Provide the [X, Y] coordinate of the cell's center where the given text is located.  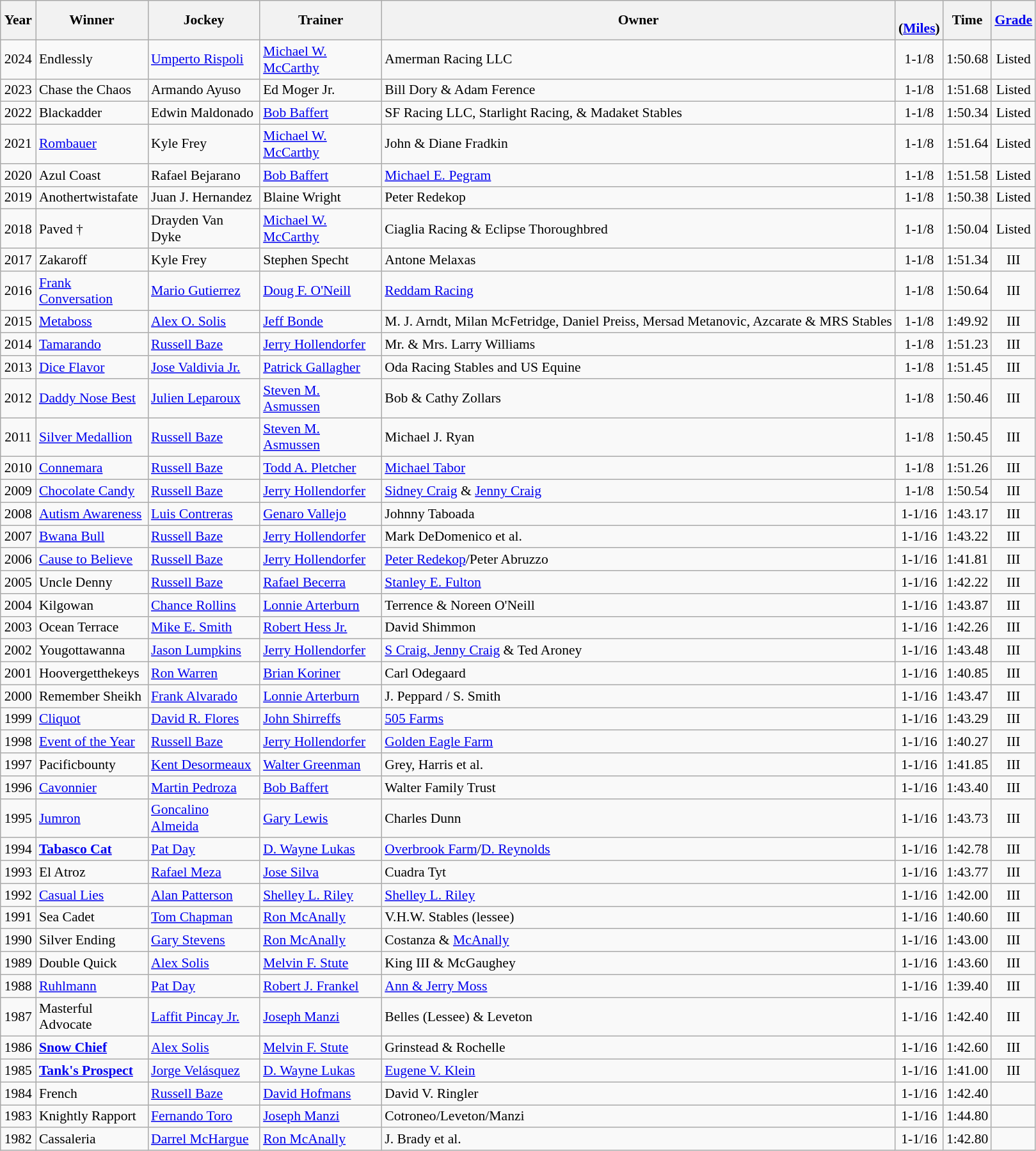
2020 [18, 175]
Reddam Racing [639, 290]
1984 [18, 1093]
Casual Lies [92, 895]
Trainer [321, 20]
Walter Greenman [321, 765]
Mario Gutierrez [203, 290]
Bwana Bull [92, 537]
Tabasco Cat [92, 850]
Ron Warren [203, 674]
Johnny Taboada [639, 514]
Brian Koriner [321, 674]
Robert Hess Jr. [321, 628]
1989 [18, 964]
2000 [18, 696]
2010 [18, 468]
Silver Ending [92, 941]
Silver Medallion [92, 438]
1:51.45 [968, 367]
1:51.26 [968, 468]
1:40.85 [968, 674]
Goncalino Almeida [203, 818]
Autism Awareness [92, 514]
J. Peppard / S. Smith [639, 696]
Michael Tabor [639, 468]
1:43.87 [968, 605]
Cause to Believe [92, 560]
Chocolate Candy [92, 491]
1990 [18, 941]
505 Farms [639, 719]
Cavonnier [92, 788]
1:43.00 [968, 941]
Blackadder [92, 113]
1:39.40 [968, 986]
2004 [18, 605]
Rafael Bejarano [203, 175]
Ed Moger Jr. [321, 90]
Martin Pedroza [203, 788]
Stephen Specht [321, 260]
Darrel McHargue [203, 1139]
2021 [18, 145]
Carl Odegaard [639, 674]
Anothertwistafate [92, 198]
Gary Stevens [203, 941]
Paved † [92, 229]
Jeff Bonde [321, 322]
1:42.22 [968, 582]
2014 [18, 345]
David Shimmon [639, 628]
1:50.34 [968, 113]
Uncle Denny [92, 582]
John Shirreffs [321, 719]
Dice Flavor [92, 367]
1:50.46 [968, 398]
Peter Redekop/Peter Abruzzo [639, 560]
Robert J. Frankel [321, 986]
Zakaroff [92, 260]
Pacificbounty [92, 765]
1:49.92 [968, 322]
V.H.W. Stables (lessee) [639, 917]
Ruhlmann [92, 986]
Jumron [92, 818]
2019 [18, 198]
Rafael Meza [203, 872]
1:51.58 [968, 175]
Double Quick [92, 964]
Year [18, 20]
Chase the Chaos [92, 90]
1998 [18, 742]
Alex O. Solis [203, 322]
Oda Racing Stables and US Equine [639, 367]
Kent Desormeaux [203, 765]
Grade [1014, 20]
1:40.60 [968, 917]
1:43.29 [968, 719]
Ciaglia Racing & Eclipse Thoroughbred [639, 229]
Knightly Rapport [92, 1116]
Jose Valdivia Jr. [203, 367]
Julien Leparoux [203, 398]
Masterful Advocate [92, 1017]
1:43.77 [968, 872]
1992 [18, 895]
2023 [18, 90]
Sea Cadet [92, 917]
2013 [18, 367]
Overbrook Farm/D. Reynolds [639, 850]
Ann & Jerry Moss [639, 986]
Snow Chief [92, 1048]
Tom Chapman [203, 917]
Daddy Nose Best [92, 398]
2016 [18, 290]
Azul Coast [92, 175]
1997 [18, 765]
Fernando Toro [203, 1116]
2006 [18, 560]
Armando Ayuso [203, 90]
1:42.78 [968, 850]
Metaboss [92, 322]
French [92, 1093]
2003 [18, 628]
2017 [18, 260]
Grinstead & Rochelle [639, 1048]
Bill Dory & Adam Ference [639, 90]
1:43.17 [968, 514]
Michael J. Ryan [639, 438]
1:41.81 [968, 560]
David V. Ringler [639, 1093]
1:50.38 [968, 198]
1:41.00 [968, 1071]
1994 [18, 850]
1999 [18, 719]
Golden Eagle Farm [639, 742]
2018 [18, 229]
1:43.60 [968, 964]
Cliquot [92, 719]
Jose Silva [321, 872]
Time [968, 20]
Gary Lewis [321, 818]
1996 [18, 788]
1:51.68 [968, 90]
Tank's Prospect [92, 1071]
2015 [18, 322]
2012 [18, 398]
(Miles) [919, 20]
1:50.54 [968, 491]
2024 [18, 59]
Connemara [92, 468]
1:50.68 [968, 59]
Cuadra Tyt [639, 872]
Blaine Wright [321, 198]
1:43.47 [968, 696]
Edwin Maldonado [203, 113]
1:51.34 [968, 260]
1:43.48 [968, 651]
Mark DeDomenico et al. [639, 537]
1:42.00 [968, 895]
2008 [18, 514]
Chance Rollins [203, 605]
1:44.80 [968, 1116]
Jason Lumpkins [203, 651]
Bob & Cathy Zollars [639, 398]
Stanley E. Fulton [639, 582]
1:42.60 [968, 1048]
1:50.45 [968, 438]
Event of the Year [92, 742]
SF Racing LLC, Starlight Racing, & Madaket Stables [639, 113]
2011 [18, 438]
Remember Sheikh [92, 696]
Todd A. Pletcher [321, 468]
Laffit Pincay Jr. [203, 1017]
1995 [18, 818]
1993 [18, 872]
Kilgowan [92, 605]
Costanza & McAnally [639, 941]
M. J. Arndt, Milan McFetridge, Daniel Preiss, Mersad Metanovic, Azcarate & MRS Stables [639, 322]
Charles Dunn [639, 818]
Terrence & Noreen O'Neill [639, 605]
King III & McGaughey [639, 964]
1:43.73 [968, 818]
1986 [18, 1048]
2001 [18, 674]
Winner [92, 20]
2002 [18, 651]
Antone Melaxas [639, 260]
S Craig, Jenny Craig & Ted Aroney [639, 651]
John & Diane Fradkin [639, 145]
1:43.22 [968, 537]
2007 [18, 537]
1:51.64 [968, 145]
Amerman Racing LLC [639, 59]
Cassaleria [92, 1139]
Patrick Gallagher [321, 367]
Mike E. Smith [203, 628]
Peter Redekop [639, 198]
2005 [18, 582]
1:41.85 [968, 765]
1:51.23 [968, 345]
J. Brady et al. [639, 1139]
Ocean Terrace [92, 628]
1:42.80 [968, 1139]
Doug F. O'Neill [321, 290]
Umperto Rispoli [203, 59]
Sidney Craig & Jenny Craig [639, 491]
Yougottawanna [92, 651]
Tamarando [92, 345]
Owner [639, 20]
1982 [18, 1139]
Michael E. Pegram [639, 175]
Drayden Van Dyke [203, 229]
2009 [18, 491]
Jorge Velásquez [203, 1071]
1987 [18, 1017]
1:43.40 [968, 788]
Eugene V. Klein [639, 1071]
David Hofmans [321, 1093]
Endlessly [92, 59]
1988 [18, 986]
1983 [18, 1116]
1985 [18, 1071]
David R. Flores [203, 719]
Alan Patterson [203, 895]
1991 [18, 917]
Jockey [203, 20]
1:42.26 [968, 628]
Cotroneo/Leveton/Manzi [639, 1116]
Mr. & Mrs. Larry Williams [639, 345]
Frank Alvarado [203, 696]
Rombauer [92, 145]
Grey, Harris et al. [639, 765]
2022 [18, 113]
Frank Conversation [92, 290]
1:40.27 [968, 742]
El Atroz [92, 872]
Luis Contreras [203, 514]
Walter Family Trust [639, 788]
Belles (Lessee) & Leveton [639, 1017]
Hoovergetthekeys [92, 674]
Juan J. Hernandez [203, 198]
Rafael Becerra [321, 582]
Genaro Vallejo [321, 514]
1:50.64 [968, 290]
1:50.04 [968, 229]
